Search for the cell housing the specified text and yield its [X, Y] center coordinate. 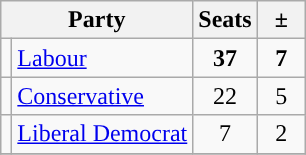
± [281, 20]
Party [97, 20]
Seats [225, 20]
2 [281, 134]
22 [225, 96]
Conservative [102, 96]
5 [281, 96]
37 [225, 58]
Labour [102, 58]
Liberal Democrat [102, 134]
